Determine the [X, Y] coordinate at the center of the cell enclosing the given text.  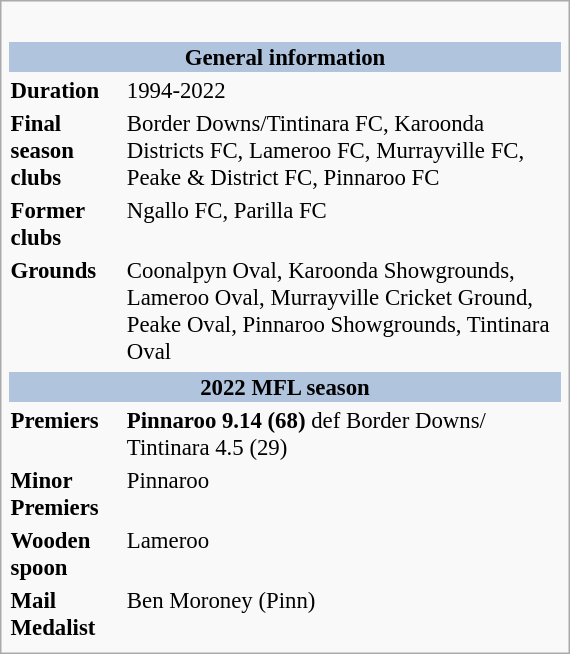
Lameroo [343, 554]
Ben Moroney (Pinn) [343, 614]
Border Downs/Tintinara FC, Karoonda Districts FC, Lameroo FC, Murrayville FC, Peake & District FC, Pinnaroo FC [343, 150]
Premiers [66, 434]
General information [285, 57]
Minor Premiers [66, 494]
Final season clubs [66, 150]
Mail Medalist [66, 614]
Coonalpyn Oval, Karoonda Showgrounds, Lameroo Oval, Murrayville Cricket Ground, Peake Oval, Pinnaroo Showgrounds, Tintinara Oval [343, 310]
Wooden spoon [66, 554]
Ngallo FC, Parilla FC [343, 224]
Pinnaroo 9.14 (68) def Border Downs/ Tintinara 4.5 (29) [343, 434]
2022 MFL season [285, 387]
Former clubs [66, 224]
Duration [66, 90]
1994-2022 [343, 90]
Pinnaroo [343, 494]
Grounds [66, 310]
